Find where the given text appears and provide that cell's center as (x, y) coordinate. 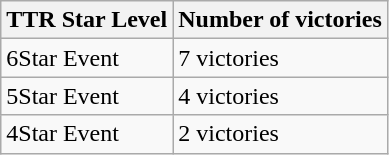
6Star Event (87, 58)
2 victories (280, 134)
TTR Star Level (87, 20)
7 victories (280, 58)
5Star Event (87, 96)
Number of victories (280, 20)
4Star Event (87, 134)
4 victories (280, 96)
